Locate the cell with the specified text and output its (x, y) center coordinate. 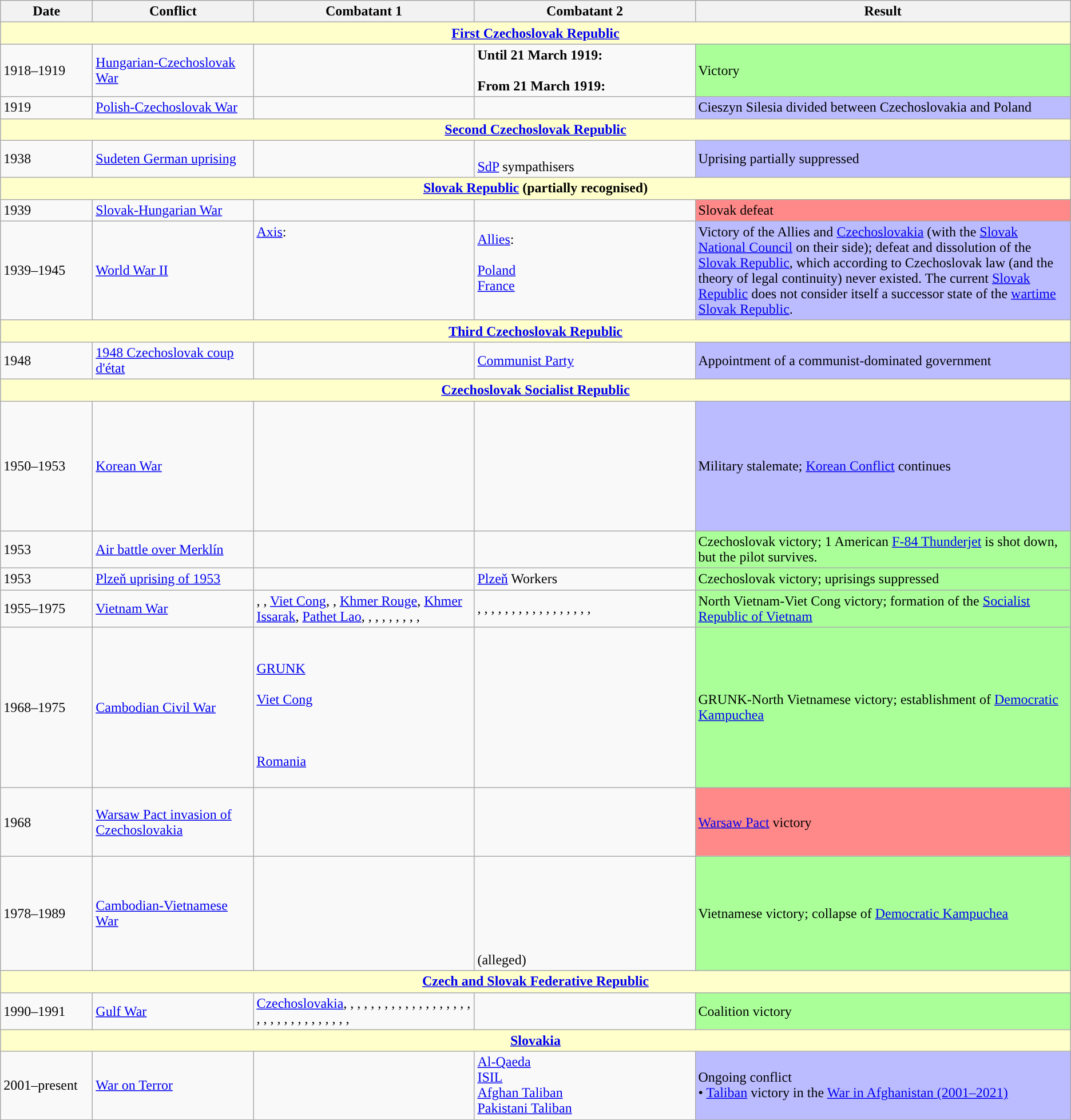
1990–1991 (47, 1011)
1919 (47, 108)
1948 Czechoslovak coup d'état (173, 361)
1978–1989 (47, 913)
1968–1975 (47, 707)
, , Viet Cong, , Khmer Rouge, Khmer Issarak, Pathet Lao, , , , , , , , , (364, 609)
GRUNK-North Vietnamese victory; establishment of Democratic Kampuchea (883, 707)
Appointment of a communist-dominated government (883, 361)
Polish-Czechoslovak War (173, 108)
War on Terror (173, 1085)
Victory (883, 70)
1938 (47, 159)
Combatant 2 (585, 11)
Cambodian-Vietnamese War (173, 913)
Ongoing conflict• Taliban victory in the War in Afghanistan (2001–2021) (883, 1085)
Result (883, 11)
Second Czechoslovak Republic (535, 129)
, , , , , , , , , , , , , , , , , (585, 609)
Czechoslovak victory; uprisings suppressed (883, 579)
(alleged) (585, 913)
Czechoslovakia, , , , , , , , , , , , , , , , , , , , , , , , , , , , , , , , , (364, 1011)
1918–1919 (47, 70)
1955–1975 (47, 609)
Czechoslovak Socialist Republic (535, 390)
Slovak defeat (883, 210)
Slovak Republic (partially recognised) (535, 188)
Coalition victory (883, 1011)
Plzeň uprising of 1953 (173, 579)
Military stalemate; Korean Conflict continues (883, 466)
1948 (47, 361)
Conflict (173, 11)
Axis: (364, 270)
Uprising partially suppressed (883, 159)
Czechoslovak victory; 1 American F-84 Thunderjet is shot down, but the pilot survives. (883, 549)
Cieszyn Silesia divided between Czechoslovakia and Poland (883, 108)
GRUNK Viet Cong Romania (364, 707)
Czech and Slovak Federative Republic (535, 982)
Combatant 1 (364, 11)
1968 (47, 822)
Allies: Poland France (585, 270)
Gulf War (173, 1011)
1939–1945 (47, 270)
Date (47, 11)
Communist Party (585, 361)
Third Czechoslovak Republic (535, 331)
1939 (47, 210)
2001–present (47, 1085)
Al-Qaeda ISIL Afghan Taliban Pakistani Taliban (585, 1085)
Korean War (173, 466)
Slovak-Hungarian War (173, 210)
Cambodian Civil War (173, 707)
Warsaw Pact victory (883, 822)
Warsaw Pact invasion of Czechoslovakia (173, 822)
1950–1953 (47, 466)
Vietnamese victory; collapse of Democratic Kampuchea (883, 913)
World War II (173, 270)
North Vietnam-Viet Cong victory; formation of the Socialist Republic of Vietnam (883, 609)
Plzeň Workers (585, 579)
Slovakia (535, 1040)
SdP sympathisers (585, 159)
Until 21 March 1919:From 21 March 1919: (585, 70)
Sudeten German uprising (173, 159)
Vietnam War (173, 609)
First Czechoslovak Republic (535, 33)
Air battle over Merklín (173, 549)
Hungarian-Czechoslovak War (173, 70)
